Search for the cell housing the specified text and yield its [X, Y] center coordinate. 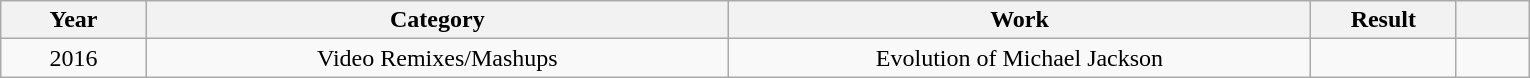
Work [1019, 20]
Year [74, 20]
Evolution of Michael Jackson [1019, 58]
Category [437, 20]
Result [1384, 20]
2016 [74, 58]
Video Remixes/Mashups [437, 58]
